Extract the (x, y) coordinate from the center of the cell holding the provided text.  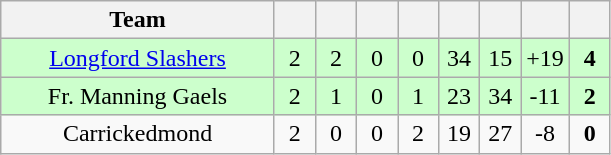
Team (138, 20)
-8 (546, 134)
19 (460, 134)
+19 (546, 58)
Fr. Manning Gaels (138, 96)
23 (460, 96)
-11 (546, 96)
15 (500, 58)
4 (590, 58)
27 (500, 134)
Longford Slashers (138, 58)
Carrickedmond (138, 134)
